Output the [x, y] coordinate of the center of the cell containing the given text.  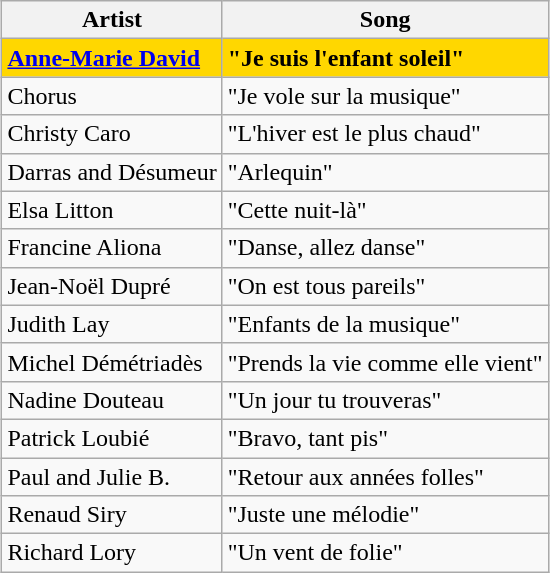
Artist [112, 20]
Jean-Noël Dupré [112, 286]
"L'hiver est le plus chaud" [385, 134]
"Juste une mélodie" [385, 515]
Nadine Douteau [112, 400]
Renaud Siry [112, 515]
Francine Aliona [112, 248]
"Je suis l'enfant soleil" [385, 58]
"Je vole sur la musique" [385, 96]
Darras and Désumeur [112, 172]
"Arlequin" [385, 172]
Song [385, 20]
Christy Caro [112, 134]
"Danse, allez danse" [385, 248]
"Retour aux années folles" [385, 477]
Patrick Loubié [112, 438]
Paul and Julie B. [112, 477]
Anne-Marie David [112, 58]
"Un jour tu trouveras" [385, 400]
Michel Démétriadès [112, 362]
Judith Lay [112, 324]
"Cette nuit-là" [385, 210]
"Enfants de la musique" [385, 324]
"Prends la vie comme elle vient" [385, 362]
Elsa Litton [112, 210]
"Bravo, tant pis" [385, 438]
Richard Lory [112, 553]
Chorus [112, 96]
"Un vent de folie" [385, 553]
"On est tous pareils" [385, 286]
